Locate the cell with the specified text and output its (x, y) center coordinate. 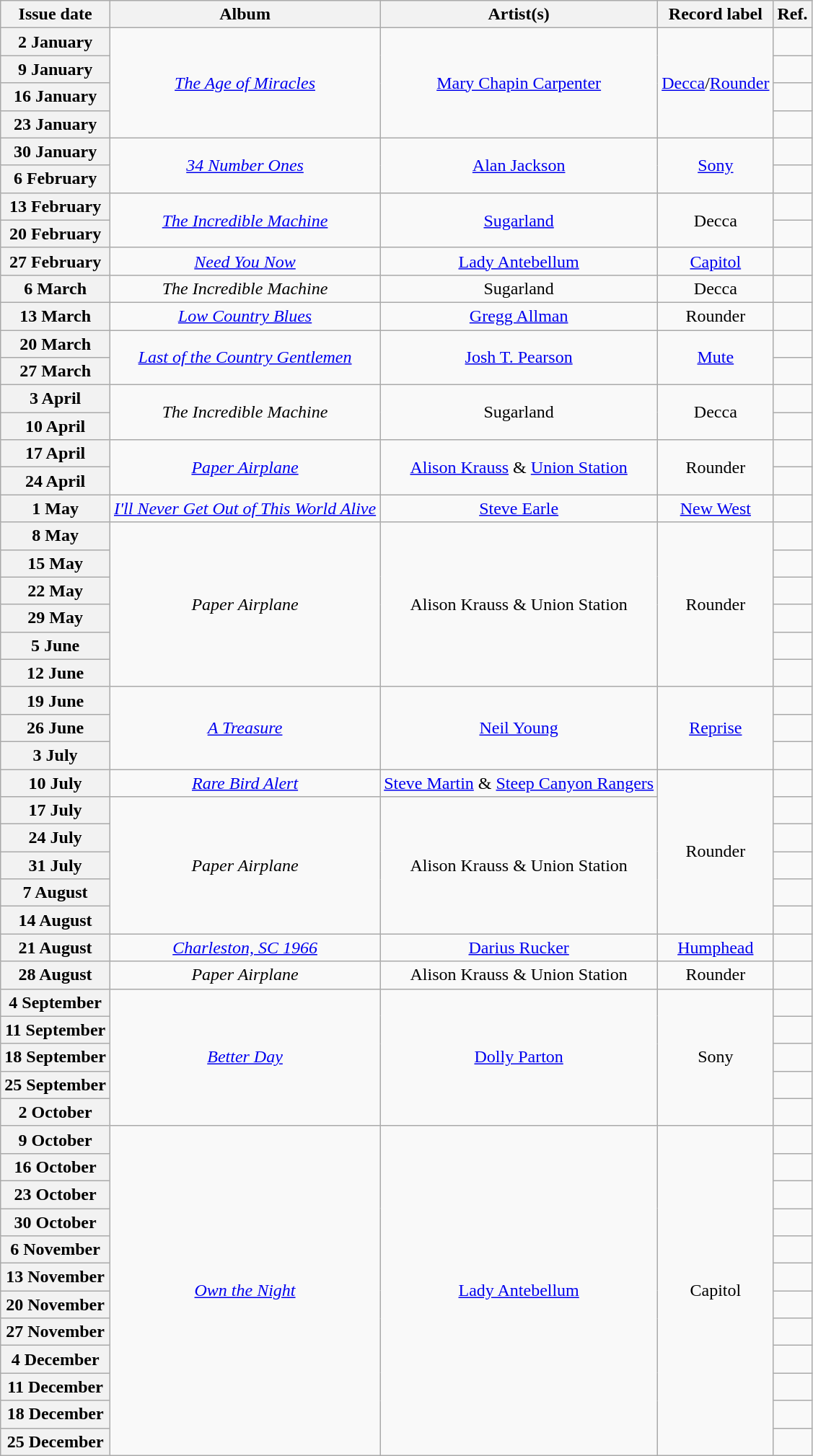
Dolly Parton (519, 1057)
27 February (56, 261)
4 December (56, 1359)
New West (716, 508)
13 November (56, 1277)
Better Day (245, 1057)
Artist(s) (519, 14)
Rare Bird Alert (245, 782)
6 November (56, 1250)
30 January (56, 151)
27 March (56, 371)
23 January (56, 124)
23 October (56, 1194)
Album (245, 14)
11 December (56, 1387)
2 January (56, 42)
18 December (56, 1414)
34 Number Ones (245, 165)
Ref. (792, 14)
12 June (56, 673)
Humphead (716, 948)
25 September (56, 1085)
30 October (56, 1222)
16 January (56, 97)
9 October (56, 1139)
Steve Martin & Steep Canyon Rangers (519, 782)
Reprise (716, 728)
3 April (56, 399)
10 April (56, 426)
14 August (56, 920)
Mary Chapin Carpenter (519, 83)
29 May (56, 618)
26 June (56, 728)
17 July (56, 811)
Record label (716, 14)
19 June (56, 700)
2 October (56, 1112)
Alan Jackson (519, 165)
Josh T. Pearson (519, 358)
Steve Earle (519, 508)
13 March (56, 316)
25 December (56, 1442)
9 January (56, 69)
6 March (56, 288)
13 February (56, 206)
5 June (56, 645)
7 August (56, 893)
Gregg Allman (519, 316)
17 April (56, 454)
Mute (716, 358)
20 February (56, 234)
Need You Now (245, 261)
Own the Night (245, 1291)
28 August (56, 975)
Darius Rucker (519, 948)
22 May (56, 591)
Decca/Rounder (716, 83)
Low Country Blues (245, 316)
Charleston, SC 1966 (245, 948)
20 March (56, 344)
Neil Young (519, 728)
3 July (56, 755)
24 July (56, 838)
6 February (56, 179)
24 April (56, 481)
11 September (56, 1030)
10 July (56, 782)
The Age of Miracles (245, 83)
31 July (56, 865)
Last of the Country Gentlemen (245, 358)
8 May (56, 536)
27 November (56, 1332)
21 August (56, 948)
I'll Never Get Out of This World Alive (245, 508)
20 November (56, 1305)
18 September (56, 1057)
Issue date (56, 14)
1 May (56, 508)
A Treasure (245, 728)
16 October (56, 1167)
15 May (56, 563)
4 September (56, 1002)
